For the text-containing cell, return its midpoint in [X, Y] coordinate format. 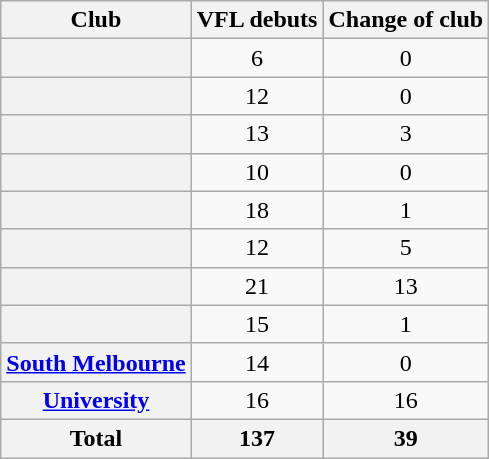
14 [257, 362]
5 [406, 248]
10 [257, 172]
Change of club [406, 20]
University [96, 400]
18 [257, 210]
39 [406, 438]
3 [406, 134]
6 [257, 58]
VFL debuts [257, 20]
South Melbourne [96, 362]
Total [96, 438]
Club [96, 20]
137 [257, 438]
15 [257, 324]
21 [257, 286]
